Return [X, Y] of the center of cell containing provided text 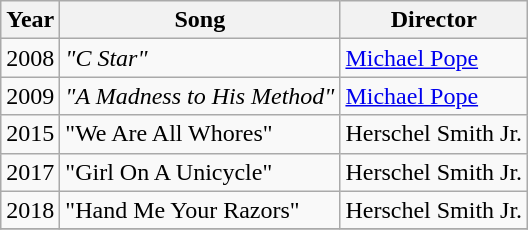
2009 [30, 96]
"Girl On A Unicycle" [200, 172]
Year [30, 20]
"C Star" [200, 58]
"A Madness to His Method" [200, 96]
2018 [30, 210]
Director [434, 20]
"We Are All Whores" [200, 134]
2015 [30, 134]
2008 [30, 58]
Song [200, 20]
"Hand Me Your Razors" [200, 210]
2017 [30, 172]
